Return (x, y) of the center of cell containing provided text 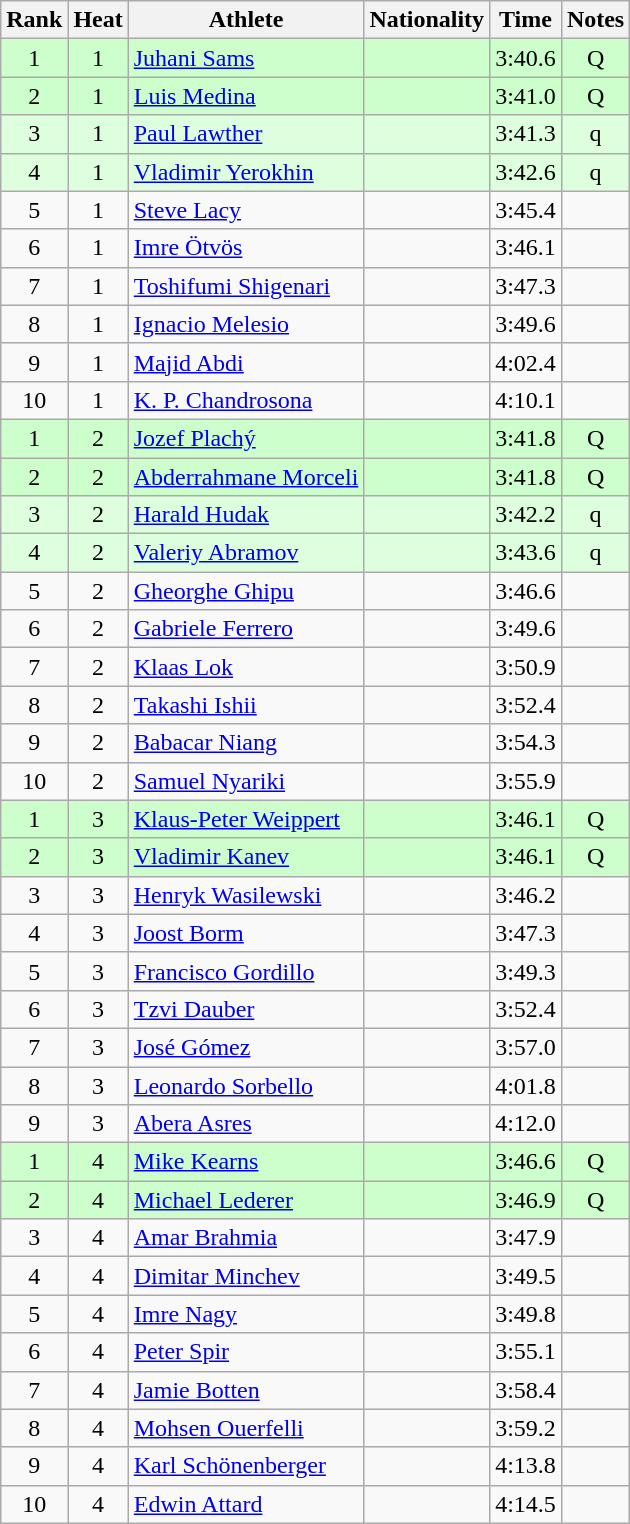
3:58.4 (526, 1390)
Notes (595, 20)
Peter Spir (246, 1352)
3:57.0 (526, 1047)
Francisco Gordillo (246, 971)
Jozef Plachý (246, 438)
3:55.9 (526, 781)
Nationality (427, 20)
Babacar Niang (246, 743)
3:41.0 (526, 96)
3:42.6 (526, 172)
3:43.6 (526, 553)
Amar Brahmia (246, 1238)
Athlete (246, 20)
Gabriele Ferrero (246, 629)
3:49.3 (526, 971)
Samuel Nyariki (246, 781)
Time (526, 20)
Gheorghe Ghipu (246, 591)
4:13.8 (526, 1466)
Harald Hudak (246, 515)
3:46.9 (526, 1200)
Juhani Sams (246, 58)
Paul Lawther (246, 134)
Dimitar Minchev (246, 1276)
3:55.1 (526, 1352)
Ignacio Melesio (246, 324)
4:14.5 (526, 1504)
3:42.2 (526, 515)
Klaus-Peter Weippert (246, 819)
Steve Lacy (246, 210)
3:40.6 (526, 58)
4:12.0 (526, 1124)
3:45.4 (526, 210)
4:02.4 (526, 362)
3:49.8 (526, 1314)
3:54.3 (526, 743)
Henryk Wasilewski (246, 895)
Mike Kearns (246, 1162)
3:47.9 (526, 1238)
4:10.1 (526, 400)
Majid Abdi (246, 362)
Imre Nagy (246, 1314)
Michael Lederer (246, 1200)
Takashi Ishii (246, 705)
Jamie Botten (246, 1390)
Valeriy Abramov (246, 553)
Rank (34, 20)
3:46.2 (526, 895)
Abderrahmane Morceli (246, 477)
José Gómez (246, 1047)
Klaas Lok (246, 667)
Edwin Attard (246, 1504)
Vladimir Kanev (246, 857)
Mohsen Ouerfelli (246, 1428)
Tzvi Dauber (246, 1009)
Heat (98, 20)
3:59.2 (526, 1428)
Imre Ötvös (246, 248)
3:50.9 (526, 667)
Karl Schönenberger (246, 1466)
Leonardo Sorbello (246, 1085)
4:01.8 (526, 1085)
3:49.5 (526, 1276)
Luis Medina (246, 96)
3:41.3 (526, 134)
Vladimir Yerokhin (246, 172)
Joost Borm (246, 933)
K. P. Chandrosona (246, 400)
Toshifumi Shigenari (246, 286)
Abera Asres (246, 1124)
